Locate the cell with the specified text and output its (x, y) center coordinate. 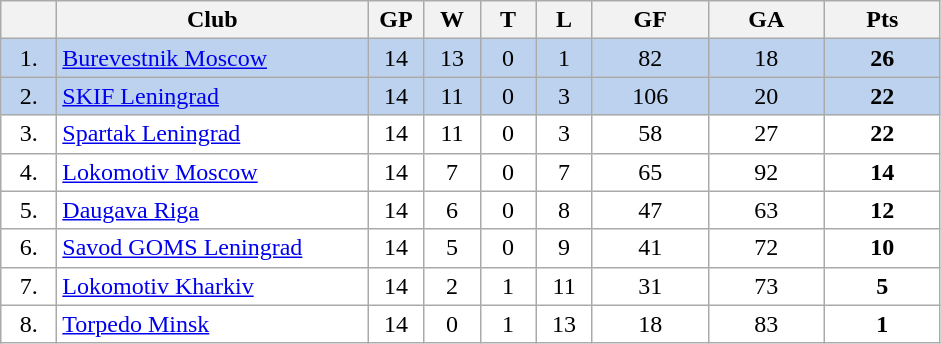
26 (882, 58)
Savod GOMS Leningrad (212, 248)
5. (29, 210)
8 (564, 210)
10 (882, 248)
65 (650, 172)
Torpedo Minsk (212, 324)
L (564, 20)
41 (650, 248)
Club (212, 20)
Daugava Riga (212, 210)
6. (29, 248)
82 (650, 58)
58 (650, 134)
73 (766, 286)
Burevestnik Moscow (212, 58)
Spartak Leningrad (212, 134)
Lokomotiv Kharkiv (212, 286)
27 (766, 134)
6 (452, 210)
31 (650, 286)
9 (564, 248)
GA (766, 20)
92 (766, 172)
4. (29, 172)
3. (29, 134)
106 (650, 96)
72 (766, 248)
Pts (882, 20)
GP (396, 20)
63 (766, 210)
GF (650, 20)
12 (882, 210)
SKIF Leningrad (212, 96)
20 (766, 96)
2. (29, 96)
T (508, 20)
7. (29, 286)
1. (29, 58)
8. (29, 324)
83 (766, 324)
W (452, 20)
Lokomotiv Moscow (212, 172)
2 (452, 286)
47 (650, 210)
